Detect which cell encompasses the target text, then output its [X, Y] center coordinate. 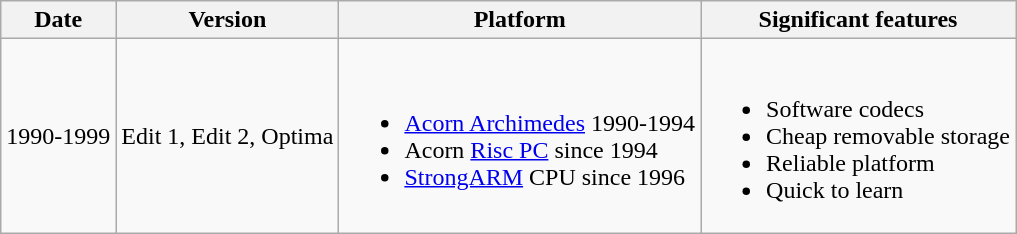
Acorn Archimedes 1990-1994Acorn Risc PC since 1994StrongARM CPU since 1996 [520, 136]
Edit 1, Edit 2, Optima [228, 136]
Version [228, 20]
Software codecsCheap removable storageReliable platformQuick to learn [858, 136]
Significant features [858, 20]
Date [58, 20]
1990-1999 [58, 136]
Platform [520, 20]
